For the text-containing cell, return its midpoint in [x, y] coordinate format. 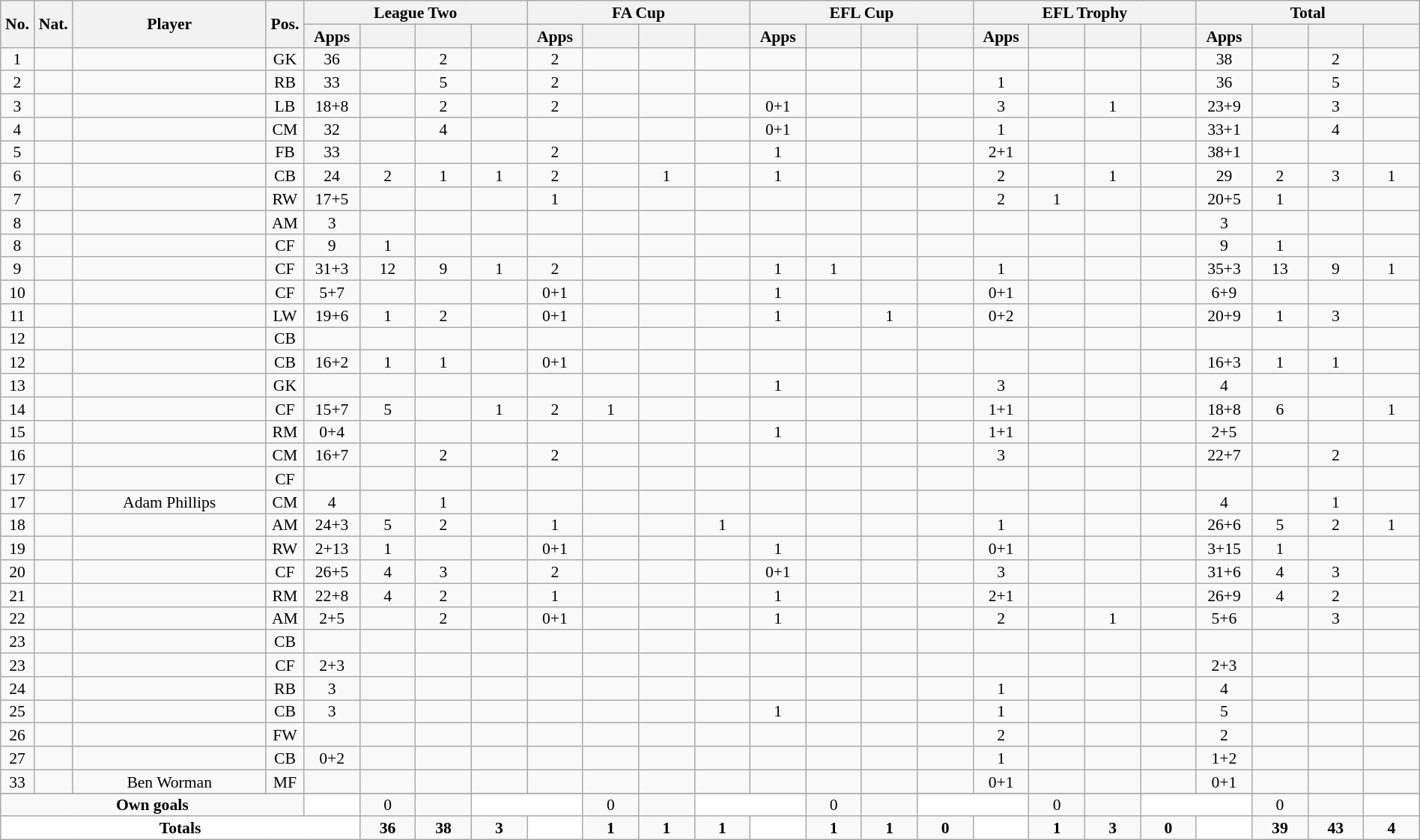
11 [17, 316]
5+6 [1224, 618]
22+8 [332, 594]
14 [17, 409]
27 [17, 758]
19+6 [332, 316]
26 [17, 735]
EFL Trophy [1084, 12]
Adam Phillips [169, 502]
17+5 [332, 199]
20+9 [1224, 316]
33+1 [1224, 129]
FW [285, 735]
31+3 [332, 270]
26+5 [332, 572]
21 [17, 594]
16+7 [332, 455]
15 [17, 431]
39 [1280, 828]
26+9 [1224, 594]
Nat. [53, 24]
25 [17, 711]
Total [1308, 12]
Own goals [153, 804]
League Two [416, 12]
29 [1224, 175]
20 [17, 572]
6+9 [1224, 292]
22 [17, 618]
22+7 [1224, 455]
23+9 [1224, 106]
2+13 [332, 548]
5+7 [332, 292]
19 [17, 548]
0+4 [332, 431]
10 [17, 292]
43 [1335, 828]
LW [285, 316]
24+3 [332, 526]
1+2 [1224, 758]
32 [332, 129]
No. [17, 24]
26+6 [1224, 526]
35+3 [1224, 270]
7 [17, 199]
Pos. [285, 24]
Player [169, 24]
16+3 [1224, 362]
18 [17, 526]
15+7 [332, 409]
31+6 [1224, 572]
Ben Worman [169, 782]
20+5 [1224, 199]
MF [285, 782]
EFL Cup [862, 12]
3+15 [1224, 548]
FA Cup [639, 12]
38+1 [1224, 153]
16+2 [332, 362]
16 [17, 455]
LB [285, 106]
Totals [180, 828]
FB [285, 153]
